Provide the [X, Y] coordinate of the cell's center where the given text is located.  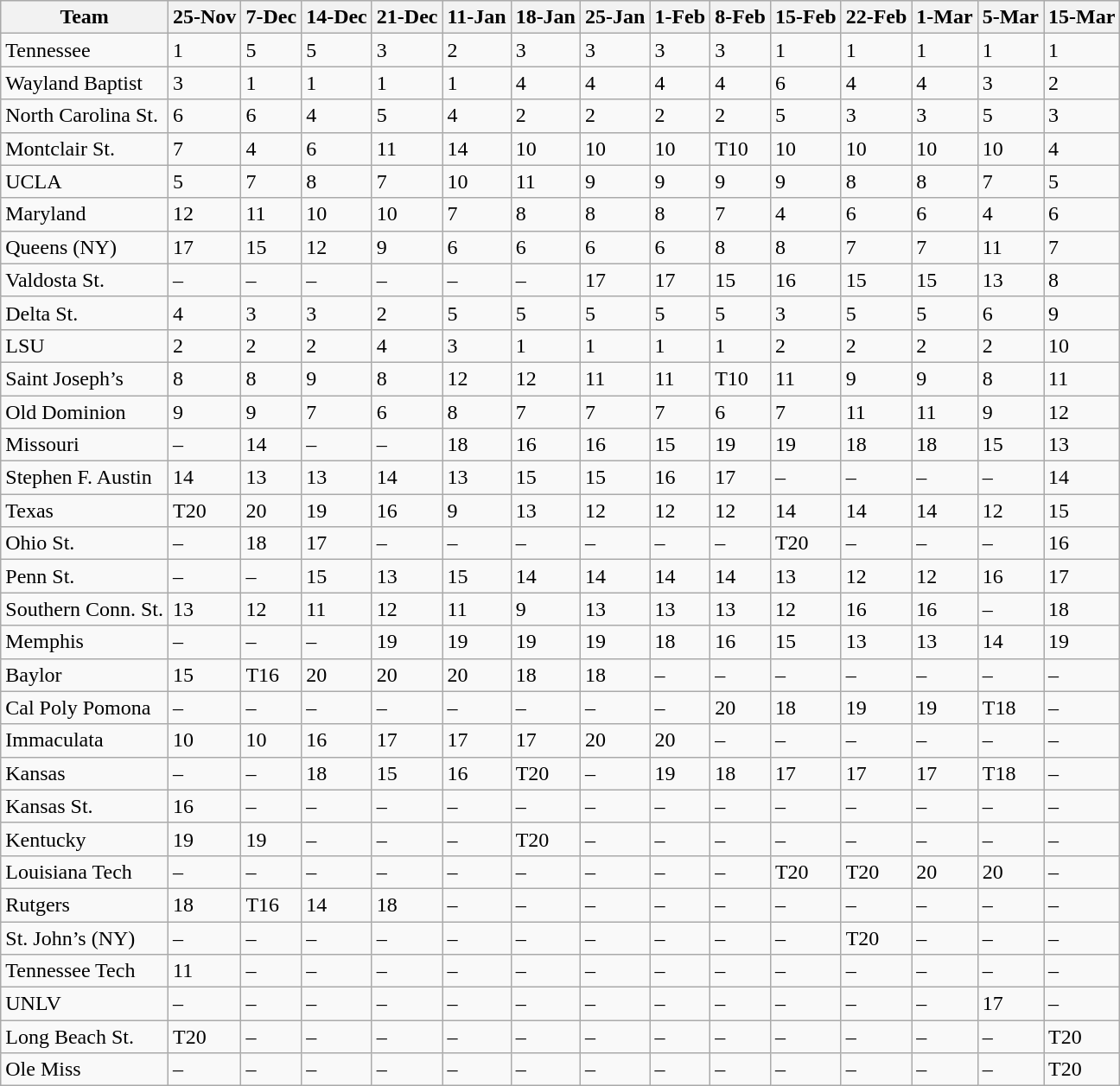
North Carolina St. [85, 116]
Rutgers [85, 905]
11-Jan [477, 17]
Tennessee Tech [85, 971]
14-Dec [337, 17]
21-Dec [407, 17]
Old Dominion [85, 412]
Saint Joseph’s [85, 378]
St. John’s (NY) [85, 937]
Montclair St. [85, 149]
1-Feb [680, 17]
Penn St. [85, 576]
Maryland [85, 214]
Team [85, 17]
Ohio St. [85, 543]
LSU [85, 346]
Stephen F. Austin [85, 478]
Texas [85, 511]
Tennessee [85, 50]
Kentucky [85, 839]
1-Mar [945, 17]
Long Beach St. [85, 1037]
Missouri [85, 445]
7-Dec [271, 17]
5-Mar [1010, 17]
8-Feb [741, 17]
Valdosta St. [85, 280]
Cal Poly Pomona [85, 708]
Louisiana Tech [85, 872]
Southern Conn. St. [85, 609]
22-Feb [876, 17]
Queens (NY) [85, 247]
18-Jan [545, 17]
UNLV [85, 1004]
15-Mar [1082, 17]
Kansas St. [85, 806]
Delta St. [85, 313]
Kansas [85, 773]
Wayland Baptist [85, 83]
25-Jan [615, 17]
Ole Miss [85, 1070]
15-Feb [805, 17]
Memphis [85, 642]
25-Nov [205, 17]
UCLA [85, 181]
Immaculata [85, 740]
Baylor [85, 675]
